For the text-containing cell, return its midpoint in (x, y) coordinate format. 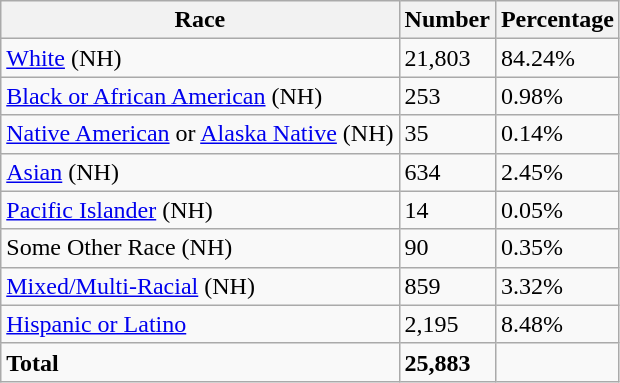
Native American or Alaska Native (NH) (200, 134)
3.32% (557, 286)
Asian (NH) (200, 172)
21,803 (447, 58)
859 (447, 286)
84.24% (557, 58)
8.48% (557, 324)
634 (447, 172)
Mixed/Multi-Racial (NH) (200, 286)
Some Other Race (NH) (200, 248)
25,883 (447, 362)
0.14% (557, 134)
0.98% (557, 96)
Pacific Islander (NH) (200, 210)
2.45% (557, 172)
0.35% (557, 248)
14 (447, 210)
35 (447, 134)
2,195 (447, 324)
Race (200, 20)
White (NH) (200, 58)
Percentage (557, 20)
Number (447, 20)
Black or African American (NH) (200, 96)
90 (447, 248)
Hispanic or Latino (200, 324)
Total (200, 362)
253 (447, 96)
0.05% (557, 210)
